Return the [x, y] coordinate for the center point of the cell that contains the specified text.  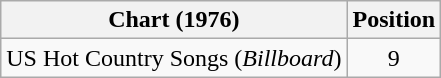
Chart (1976) [174, 20]
Position [394, 20]
US Hot Country Songs (Billboard) [174, 58]
9 [394, 58]
